Scan for the cell matching the given text and deliver its (x, y) coordinate at center. 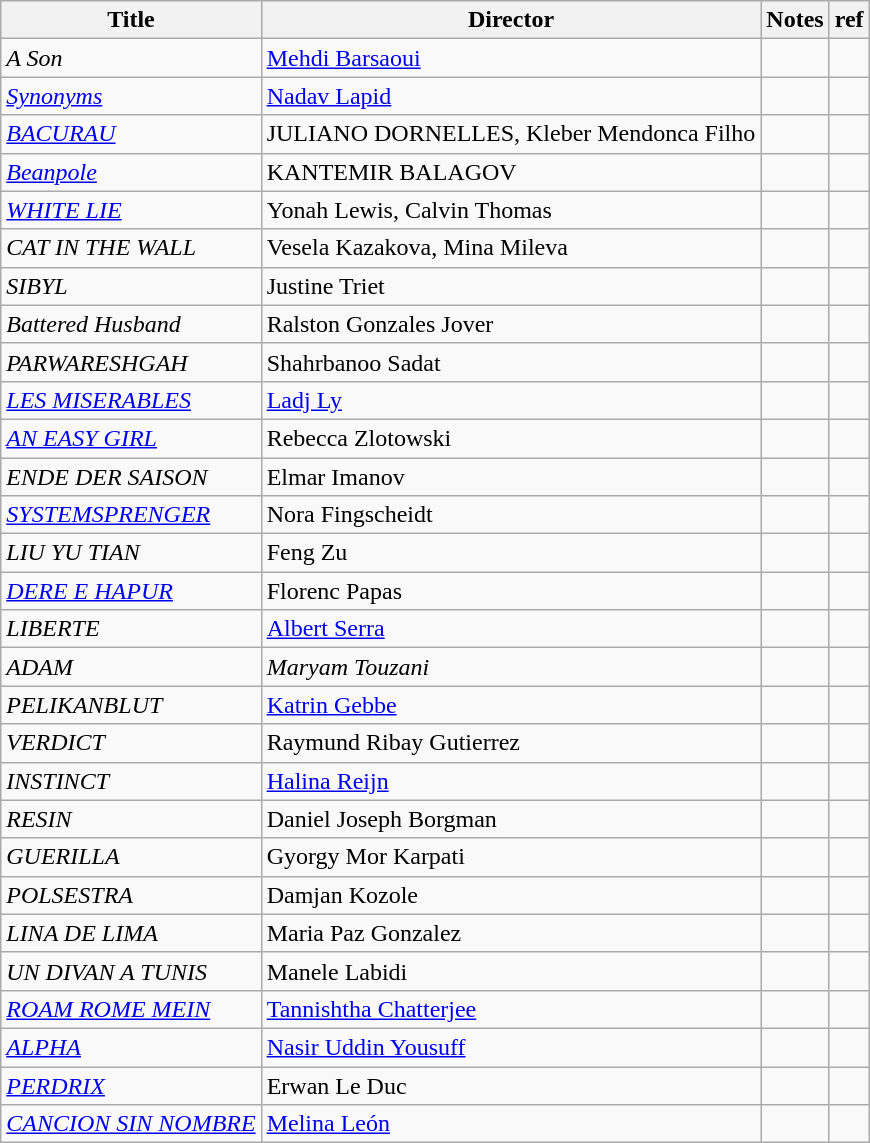
PERDRIX (131, 1085)
ADAM (131, 667)
Maria Paz Gonzalez (511, 933)
INSTINCT (131, 781)
DERE E HAPUR (131, 591)
LINA DE LIMA (131, 933)
Rebecca Zlotowski (511, 438)
Shahrbanoo Sadat (511, 362)
Halina Reijn (511, 781)
Damjan Kozole (511, 895)
JULIANO DORNELLES, Kleber Mendonca Filho (511, 134)
Justine Triet (511, 286)
Manele Labidi (511, 971)
Ralston Gonzales Jover (511, 324)
Melina León (511, 1124)
Raymund Ribay Gutierrez (511, 743)
Synonyms (131, 96)
Katrin Gebbe (511, 705)
CANCION SIN NOMBRE (131, 1124)
WHITE LIE (131, 210)
Albert Serra (511, 629)
Daniel Joseph Borgman (511, 819)
Ladj Ly (511, 400)
PARWARESHGAH (131, 362)
ALPHA (131, 1047)
Nasir Uddin Yousuff (511, 1047)
Battered Husband (131, 324)
LES MISERABLES (131, 400)
LIU YU TIAN (131, 553)
Feng Zu (511, 553)
PELIKANBLUT (131, 705)
Director (511, 20)
POLSESTRA (131, 895)
UN DIVAN A TUNIS (131, 971)
Nadav Lapid (511, 96)
Gyorgy Mor Karpati (511, 857)
Mehdi Barsaoui (511, 58)
ROAM ROME MEIN (131, 1009)
Tannishtha Chatterjee (511, 1009)
SYSTEMSPRENGER (131, 515)
Notes (795, 20)
Yonah Lewis, Calvin Thomas (511, 210)
Maryam Touzani (511, 667)
ref (849, 20)
VERDICT (131, 743)
Beanpole (131, 172)
KANTEMIR BALAGOV (511, 172)
CAT IN THE WALL (131, 248)
Florenc Papas (511, 591)
A Son (131, 58)
Nora Fingscheidt (511, 515)
Elmar Imanov (511, 477)
GUERILLA (131, 857)
SIBYL (131, 286)
BACURAU (131, 134)
LIBERTE (131, 629)
ENDE DER SAISON (131, 477)
Erwan Le Duc (511, 1085)
AN EASY GIRL (131, 438)
Title (131, 20)
RESIN (131, 819)
Vesela Kazakova, Mina Mileva (511, 248)
